Identify which cell holds the provided text, then report its (X, Y) central coordinate. 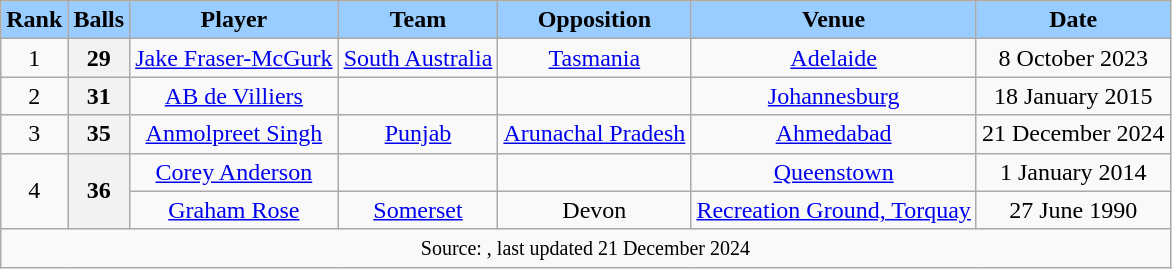
8 October 2023 (1073, 58)
Recreation Ground, Torquay (834, 210)
35 (99, 134)
1 January 2014 (1073, 172)
27 June 1990 (1073, 210)
Devon (594, 210)
Player (234, 20)
Queenstown (834, 172)
Arunachal Pradesh (594, 134)
Corey Anderson (234, 172)
36 (99, 191)
Tasmania (594, 58)
Date (1073, 20)
Adelaide (834, 58)
Team (418, 20)
31 (99, 96)
Ahmedabad (834, 134)
4 (34, 191)
18 January 2015 (1073, 96)
Venue (834, 20)
2 (34, 96)
AB de Villiers (234, 96)
Rank (34, 20)
Graham Rose (234, 210)
Source: , last updated 21 December 2024 (586, 248)
Punjab (418, 134)
Somerset (418, 210)
3 (34, 134)
Opposition (594, 20)
29 (99, 58)
South Australia (418, 58)
21 December 2024 (1073, 134)
Balls (99, 20)
Jake Fraser-McGurk (234, 58)
Anmolpreet Singh (234, 134)
1 (34, 58)
Johannesburg (834, 96)
